Pinpoint the cell where the given text exists, returning its (X, Y) midpoint coordinate. 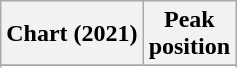
Peakposition (189, 34)
Chart (2021) (72, 34)
